Identify which cell holds the provided text, then report its (X, Y) central coordinate. 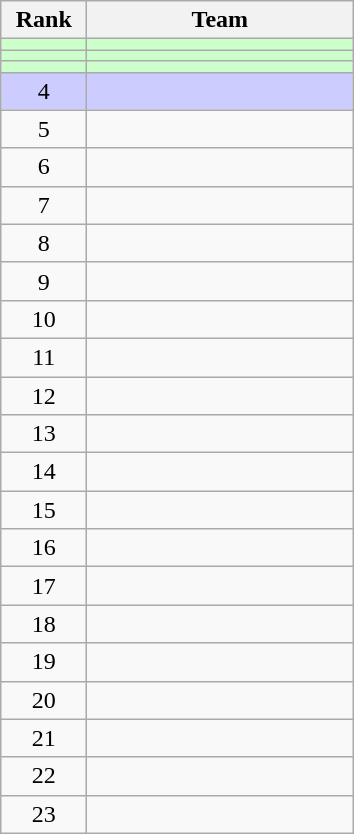
18 (44, 624)
17 (44, 586)
19 (44, 662)
22 (44, 776)
9 (44, 281)
21 (44, 738)
4 (44, 91)
14 (44, 472)
5 (44, 129)
7 (44, 205)
Rank (44, 20)
13 (44, 434)
15 (44, 510)
12 (44, 395)
8 (44, 243)
23 (44, 814)
6 (44, 167)
16 (44, 548)
11 (44, 357)
20 (44, 700)
Team (220, 20)
10 (44, 319)
